Capture the cell that displays the provided text and extract its (x, y) central coordinate. 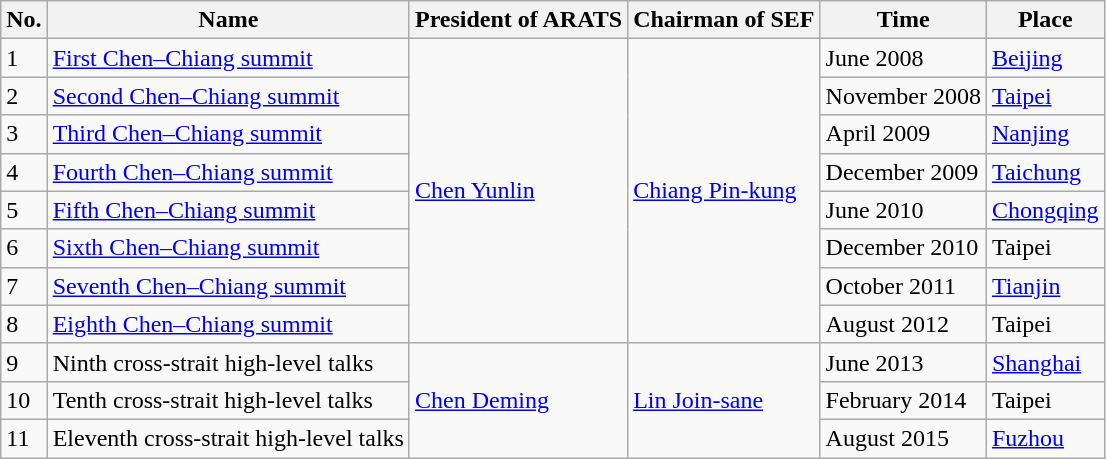
October 2011 (903, 286)
November 2008 (903, 96)
First Chen–Chiang summit (228, 58)
Fourth Chen–Chiang summit (228, 172)
Beijing (1045, 58)
Eighth Chen–Chiang summit (228, 324)
Eleventh cross-strait high-level talks (228, 438)
April 2009 (903, 134)
December 2009 (903, 172)
11 (24, 438)
6 (24, 248)
December 2010 (903, 248)
Second Chen–Chiang summit (228, 96)
10 (24, 400)
9 (24, 362)
President of ARATS (518, 20)
August 2015 (903, 438)
2 (24, 96)
Name (228, 20)
Third Chen–Chiang summit (228, 134)
Taichung (1045, 172)
Sixth Chen–Chiang summit (228, 248)
No. (24, 20)
Tenth cross-strait high-level talks (228, 400)
August 2012 (903, 324)
Ninth cross-strait high-level talks (228, 362)
Chen Yunlin (518, 191)
Tianjin (1045, 286)
Seventh Chen–Chiang summit (228, 286)
Fuzhou (1045, 438)
4 (24, 172)
Lin Join-sane (724, 400)
3 (24, 134)
5 (24, 210)
Shanghai (1045, 362)
Chongqing (1045, 210)
8 (24, 324)
February 2014 (903, 400)
1 (24, 58)
Chen Deming (518, 400)
Chiang Pin-kung (724, 191)
Time (903, 20)
Fifth Chen–Chiang summit (228, 210)
Chairman of SEF (724, 20)
7 (24, 286)
June 2010 (903, 210)
Nanjing (1045, 134)
June 2008 (903, 58)
Place (1045, 20)
June 2013 (903, 362)
